Extract the (X, Y) coordinate from the center of the cell holding the provided text.  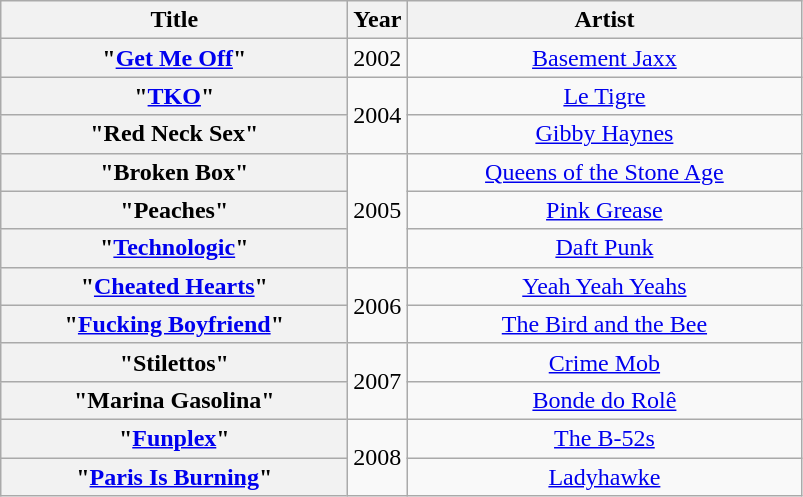
The B-52s (604, 438)
Daft Punk (604, 248)
"Broken Box" (174, 172)
"Paris Is Burning" (174, 477)
2006 (378, 305)
"Fucking Boyfriend" (174, 324)
"Marina Gasolina" (174, 400)
2002 (378, 58)
2005 (378, 210)
"TKO" (174, 96)
"Get Me Off" (174, 58)
Yeah Yeah Yeahs (604, 286)
Queens of the Stone Age (604, 172)
Artist (604, 20)
Bonde do Rolê (604, 400)
"Cheated Hearts" (174, 286)
"Funplex" (174, 438)
Pink Grease (604, 210)
"Technologic" (174, 248)
2004 (378, 115)
Gibby Haynes (604, 134)
"Red Neck Sex" (174, 134)
2007 (378, 381)
"Peaches" (174, 210)
Title (174, 20)
"Stilettos" (174, 362)
2008 (378, 457)
Le Tigre (604, 96)
Basement Jaxx (604, 58)
Year (378, 20)
The Bird and the Bee (604, 324)
Ladyhawke (604, 477)
Crime Mob (604, 362)
